Capture the cell that displays the provided text and extract its (X, Y) central coordinate. 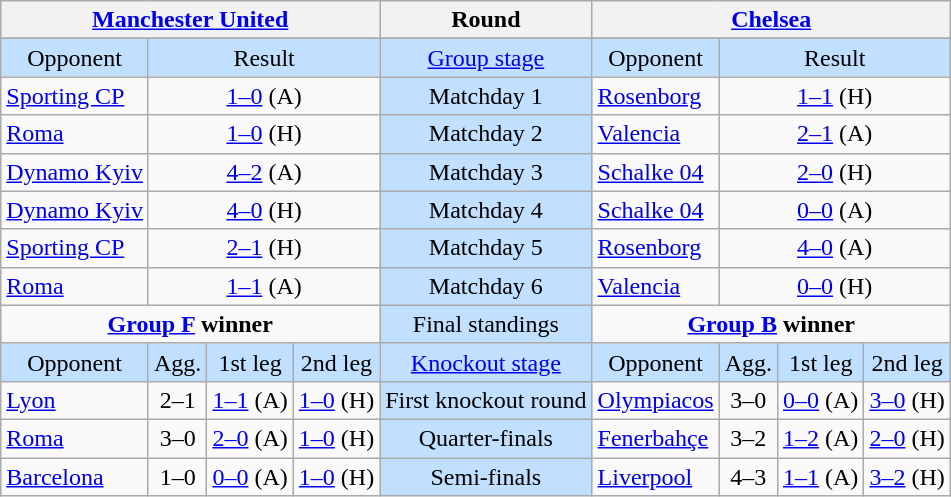
4–2 (A) (264, 172)
4–0 (H) (264, 210)
Knockout stage (486, 362)
Matchday 3 (486, 172)
1–0 (A) (264, 96)
Group F winner (190, 324)
1–2 (A) (821, 438)
3–2 (748, 438)
Manchester United (190, 20)
Quarter-finals (486, 438)
2–1 (177, 400)
Matchday 6 (486, 286)
2–0 (A) (250, 438)
Matchday 5 (486, 248)
2–1 (H) (264, 248)
3–2 (H) (907, 477)
Matchday 1 (486, 96)
Lyon (75, 400)
First knockout round (486, 400)
4–3 (748, 477)
Round (486, 20)
Group stage (486, 58)
1–0 (177, 477)
4–0 (A) (834, 248)
Final standings (486, 324)
1–1 (H) (834, 96)
Chelsea (771, 20)
Semi-finals (486, 477)
Olympiacos (656, 400)
Group B winner (771, 324)
Matchday 2 (486, 134)
2–1 (A) (834, 134)
0–0 (H) (834, 286)
3–0 (H) (907, 400)
Matchday 4 (486, 210)
Fenerbahçe (656, 438)
Barcelona (75, 477)
Liverpool (656, 477)
